Provide the [x, y] coordinate of the cell's center where the given text is located.  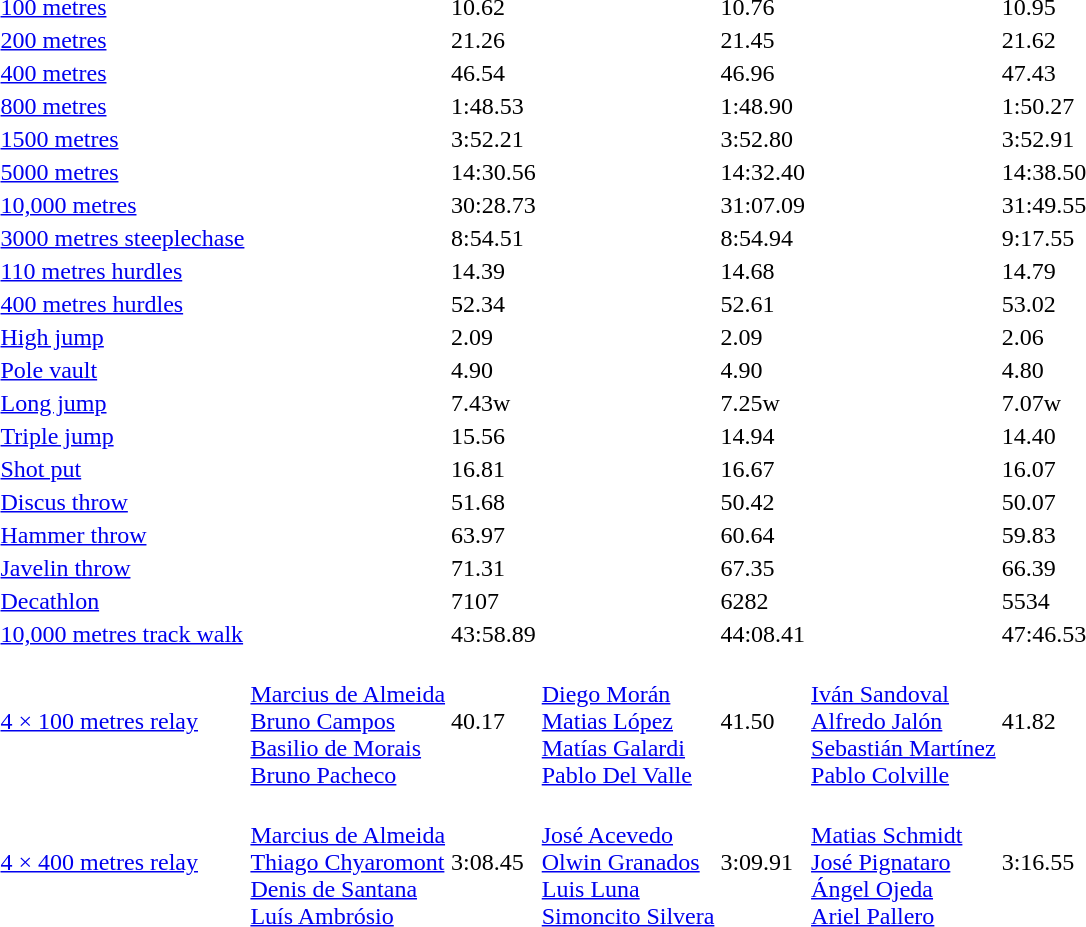
Iván SandovalAlfredo JalónSebastián MartínezPablo Colville [904, 721]
14:32.40 [763, 172]
30:28.73 [494, 205]
15.56 [494, 436]
46.96 [763, 73]
14.94 [763, 436]
71.31 [494, 568]
14.68 [763, 271]
Marcius de AlmeidaBruno CamposBasilio de MoraisBruno Pacheco [348, 721]
3:52.80 [763, 139]
1:48.53 [494, 106]
7.43w [494, 403]
7107 [494, 601]
46.54 [494, 73]
16.67 [763, 469]
Diego MoránMatias LópezMatías GalardiPablo Del Valle [628, 721]
41.50 [763, 721]
3:52.21 [494, 139]
43:58.89 [494, 634]
21.45 [763, 40]
52.61 [763, 304]
14:30.56 [494, 172]
40.17 [494, 721]
67.35 [763, 568]
16.81 [494, 469]
60.64 [763, 535]
8:54.51 [494, 238]
50.42 [763, 502]
8:54.94 [763, 238]
7.25w [763, 403]
51.68 [494, 502]
63.97 [494, 535]
31:07.09 [763, 205]
52.34 [494, 304]
1:48.90 [763, 106]
6282 [763, 601]
14.39 [494, 271]
44:08.41 [763, 634]
21.26 [494, 40]
